Extract the [X, Y] coordinate from the center of the cell holding the provided text.  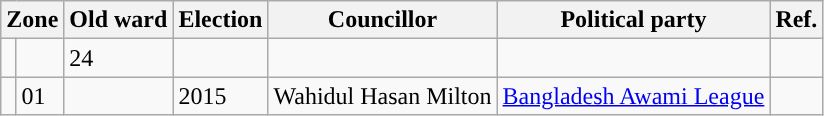
Political party [634, 20]
Bangladesh Awami League [634, 96]
Zone [32, 20]
Wahidul Hasan Milton [382, 96]
Ref. [796, 20]
01 [40, 96]
2015 [220, 96]
Election [220, 20]
Old ward [118, 20]
Councillor [382, 20]
24 [118, 58]
